Find where the given text appears and provide that cell's center as (X, Y) coordinate. 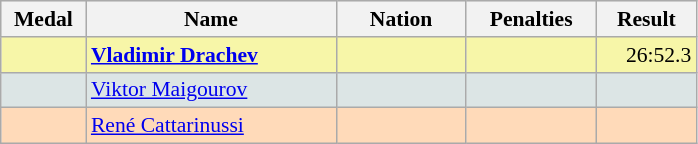
26:52.3 (646, 55)
Medal (44, 19)
Name (211, 19)
Viktor Maigourov (211, 90)
René Cattarinussi (211, 126)
Penalties (531, 19)
Result (646, 19)
Vladimir Drachev (211, 55)
Nation (401, 19)
